Pinpoint the cell where the given text exists, returning its [x, y] midpoint coordinate. 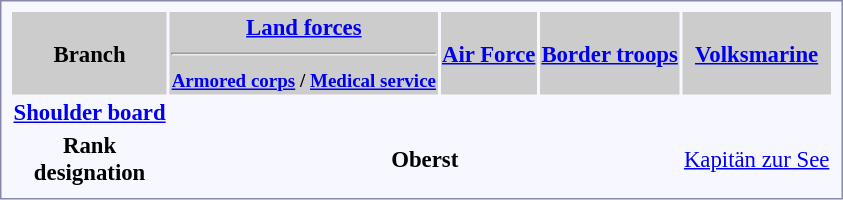
Border troops [610, 54]
Shoulder board [90, 113]
Branch [90, 54]
Oberst [424, 160]
Rankdesignation [90, 160]
Kapitän zur See [756, 160]
Air Force [488, 54]
Land forcesArmored corps / Medical service [304, 54]
Volksmarine [756, 54]
